Return [X, Y] of the center of cell containing provided text 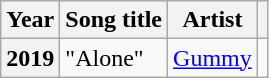
Gummy [213, 58]
Artist [213, 20]
2019 [30, 58]
Year [30, 20]
"Alone" [114, 58]
Song title [114, 20]
